Provide the (x, y) coordinate of the cell's center where the given text is located.  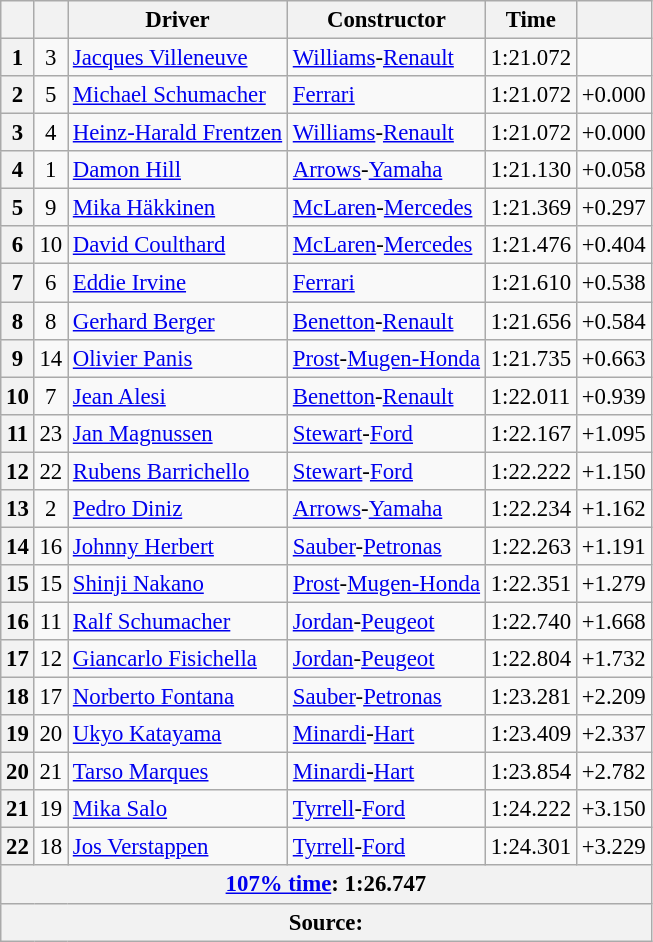
Jean Alesi (178, 396)
+0.297 (614, 208)
1:23.409 (530, 734)
107% time: 1:26.747 (326, 885)
+1.191 (614, 546)
+0.663 (614, 358)
1:24.222 (530, 809)
1:21.610 (530, 283)
Constructor (386, 20)
+1.095 (614, 433)
1:21.369 (530, 208)
Jacques Villeneuve (178, 58)
1:22.351 (530, 584)
+2.337 (614, 734)
+1.668 (614, 621)
1:24.301 (530, 847)
1:22.804 (530, 659)
+0.584 (614, 321)
1:23.854 (530, 772)
Gerhard Berger (178, 321)
+2.209 (614, 697)
Ukyo Katayama (178, 734)
Damon Hill (178, 170)
1:22.167 (530, 433)
1:21.656 (530, 321)
+0.058 (614, 170)
Rubens Barrichello (178, 471)
David Coulthard (178, 245)
+0.939 (614, 396)
Mika Häkkinen (178, 208)
Jos Verstappen (178, 847)
Olivier Panis (178, 358)
+1.732 (614, 659)
Mika Salo (178, 809)
1:23.281 (530, 697)
Ralf Schumacher (178, 621)
+1.150 (614, 471)
13 (18, 509)
Shinji Nakano (178, 584)
1:21.130 (530, 170)
Norberto Fontana (178, 697)
Time (530, 20)
Driver (178, 20)
23 (50, 433)
+3.150 (614, 809)
Eddie Irvine (178, 283)
1:22.263 (530, 546)
Source: (326, 922)
+0.538 (614, 283)
Johnny Herbert (178, 546)
1:22.011 (530, 396)
+0.404 (614, 245)
+2.782 (614, 772)
1:22.234 (530, 509)
Jan Magnussen (178, 433)
Michael Schumacher (178, 95)
Tarso Marques (178, 772)
Heinz-Harald Frentzen (178, 133)
1:21.735 (530, 358)
+1.279 (614, 584)
1:21.476 (530, 245)
+3.229 (614, 847)
+1.162 (614, 509)
1:22.222 (530, 471)
1:22.740 (530, 621)
Giancarlo Fisichella (178, 659)
Pedro Diniz (178, 509)
